Search for the cell housing the specified text and yield its [X, Y] center coordinate. 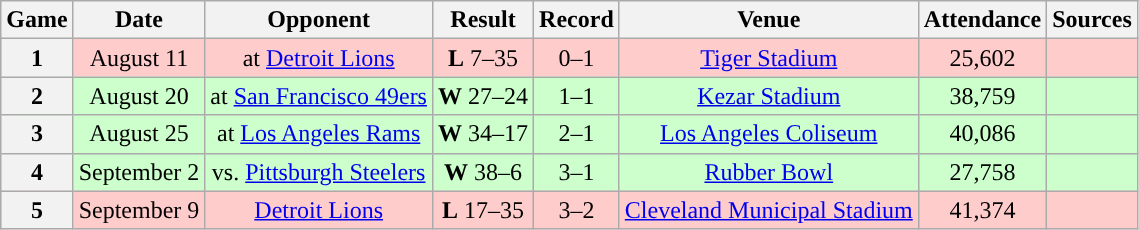
41,374 [982, 210]
2–1 [577, 134]
September 9 [139, 210]
2 [37, 96]
at Los Angeles Rams [319, 134]
Tiger Stadium [768, 58]
August 25 [139, 134]
vs. Pittsburgh Steelers [319, 172]
Venue [768, 20]
40,086 [982, 134]
September 2 [139, 172]
3–1 [577, 172]
25,602 [982, 58]
August 11 [139, 58]
3 [37, 134]
W 34–17 [482, 134]
Result [482, 20]
5 [37, 210]
Sources [1092, 20]
Attendance [982, 20]
3–2 [577, 210]
Cleveland Municipal Stadium [768, 210]
L 17–35 [482, 210]
Los Angeles Coliseum [768, 134]
W 27–24 [482, 96]
at San Francisco 49ers [319, 96]
August 20 [139, 96]
Record [577, 20]
1 [37, 58]
Detroit Lions [319, 210]
at Detroit Lions [319, 58]
L 7–35 [482, 58]
0–1 [577, 58]
Kezar Stadium [768, 96]
W 38–6 [482, 172]
38,759 [982, 96]
1–1 [577, 96]
27,758 [982, 172]
Opponent [319, 20]
Game [37, 20]
Date [139, 20]
4 [37, 172]
Rubber Bowl [768, 172]
